Pinpoint the cell where the given text exists, returning its (X, Y) midpoint coordinate. 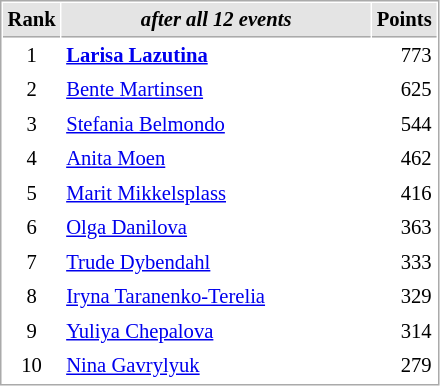
5 (32, 194)
10 (32, 366)
Bente Martinsen (216, 90)
9 (32, 332)
Points (404, 20)
6 (32, 228)
Anita Moen (216, 158)
4 (32, 158)
Nina Gavrylyuk (216, 366)
625 (404, 90)
773 (404, 56)
after all 12 events (216, 20)
Iryna Taranenko-Terelia (216, 296)
1 (32, 56)
462 (404, 158)
279 (404, 366)
333 (404, 262)
329 (404, 296)
Trude Dybendahl (216, 262)
7 (32, 262)
Olga Danilova (216, 228)
Larisa Lazutina (216, 56)
Stefania Belmondo (216, 124)
3 (32, 124)
416 (404, 194)
Rank (32, 20)
2 (32, 90)
8 (32, 296)
Marit Mikkelsplass (216, 194)
314 (404, 332)
544 (404, 124)
Yuliya Chepalova (216, 332)
363 (404, 228)
